Return [X, Y] of the center of cell containing provided text 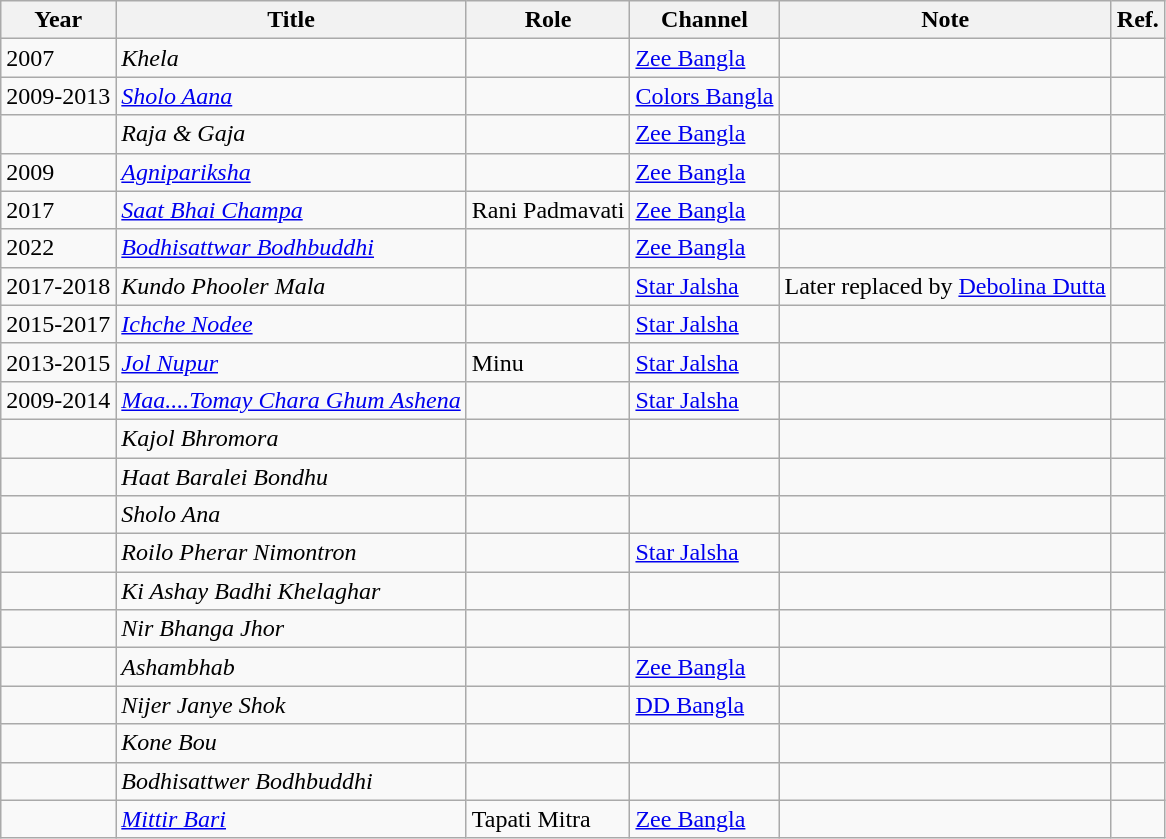
2017 [58, 210]
Ashambhab [291, 667]
2015-2017 [58, 324]
Channel [704, 20]
Minu [548, 362]
Tapati Mitra [548, 819]
DD Bangla [704, 705]
Kone Bou [291, 743]
Saat Bhai Champa [291, 210]
Agnipariksha [291, 172]
Role [548, 20]
2017-2018 [58, 286]
Kundo Phooler Mala [291, 286]
Nir Bhanga Jhor [291, 629]
Sholo Ana [291, 515]
2009-2013 [58, 96]
Later replaced by Debolina Dutta [945, 286]
2022 [58, 248]
Raja & Gaja [291, 134]
Roilo Pherar Nimontron [291, 553]
Note [945, 20]
Bodhisattwar Bodhbuddhi [291, 248]
2007 [58, 58]
Kajol Bhromora [291, 438]
Ref. [1138, 20]
2013-2015 [58, 362]
Ichche Nodee [291, 324]
Colors Bangla [704, 96]
Bodhisattwer Bodhbuddhi [291, 781]
Rani Padmavati [548, 210]
2009-2014 [58, 400]
2009 [58, 172]
Title [291, 20]
Maa....Tomay Chara Ghum Ashena [291, 400]
Haat Baralei Bondhu [291, 477]
Sholo Aana [291, 96]
Nijer Janye Shok [291, 705]
Mittir Bari [291, 819]
Ki Ashay Badhi Khelaghar [291, 591]
Khela [291, 58]
Jol Nupur [291, 362]
Year [58, 20]
